Detect which cell encompasses the target text, then output its [X, Y] center coordinate. 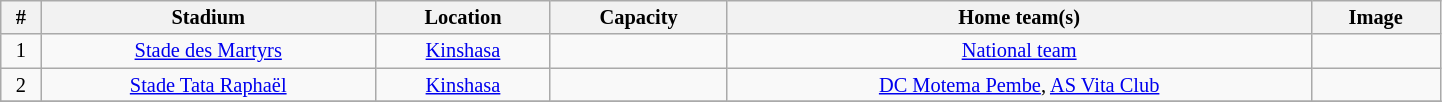
Stade des Martyrs [208, 51]
DC Motema Pembe, AS Vita Club [1019, 85]
Location [464, 17]
Image [1376, 17]
Capacity [638, 17]
2 [21, 85]
# [21, 17]
Stade Tata Raphaël [208, 85]
Stadium [208, 17]
1 [21, 51]
Home team(s) [1019, 17]
National team [1019, 51]
